Return the [X, Y] coordinate for the center point of the cell that contains the specified text.  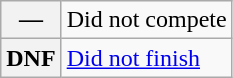
DNF [31, 58]
— [31, 20]
Did not compete [146, 20]
Did not finish [146, 58]
